Find where the given text appears and provide that cell's center as (x, y) coordinate. 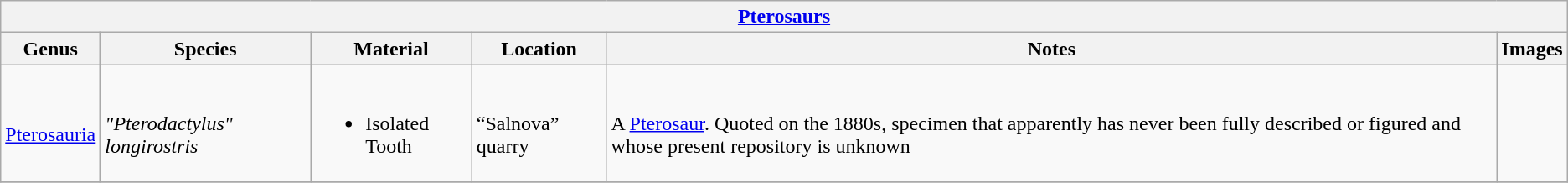
A Pterosaur. Quoted on the 1880s, specimen that apparently has never been fully described or figured and whose present repository is unknown (1052, 123)
Notes (1052, 49)
Location (539, 49)
Isolated Tooth (392, 123)
Images (1532, 49)
Pterosauria (50, 123)
“Salnova” quarry (539, 123)
Genus (50, 49)
Material (392, 49)
"Pterodactylus" longirostris (206, 123)
Pterosaurs (784, 17)
Species (206, 49)
